Find where the given text appears and provide that cell's center as (x, y) coordinate. 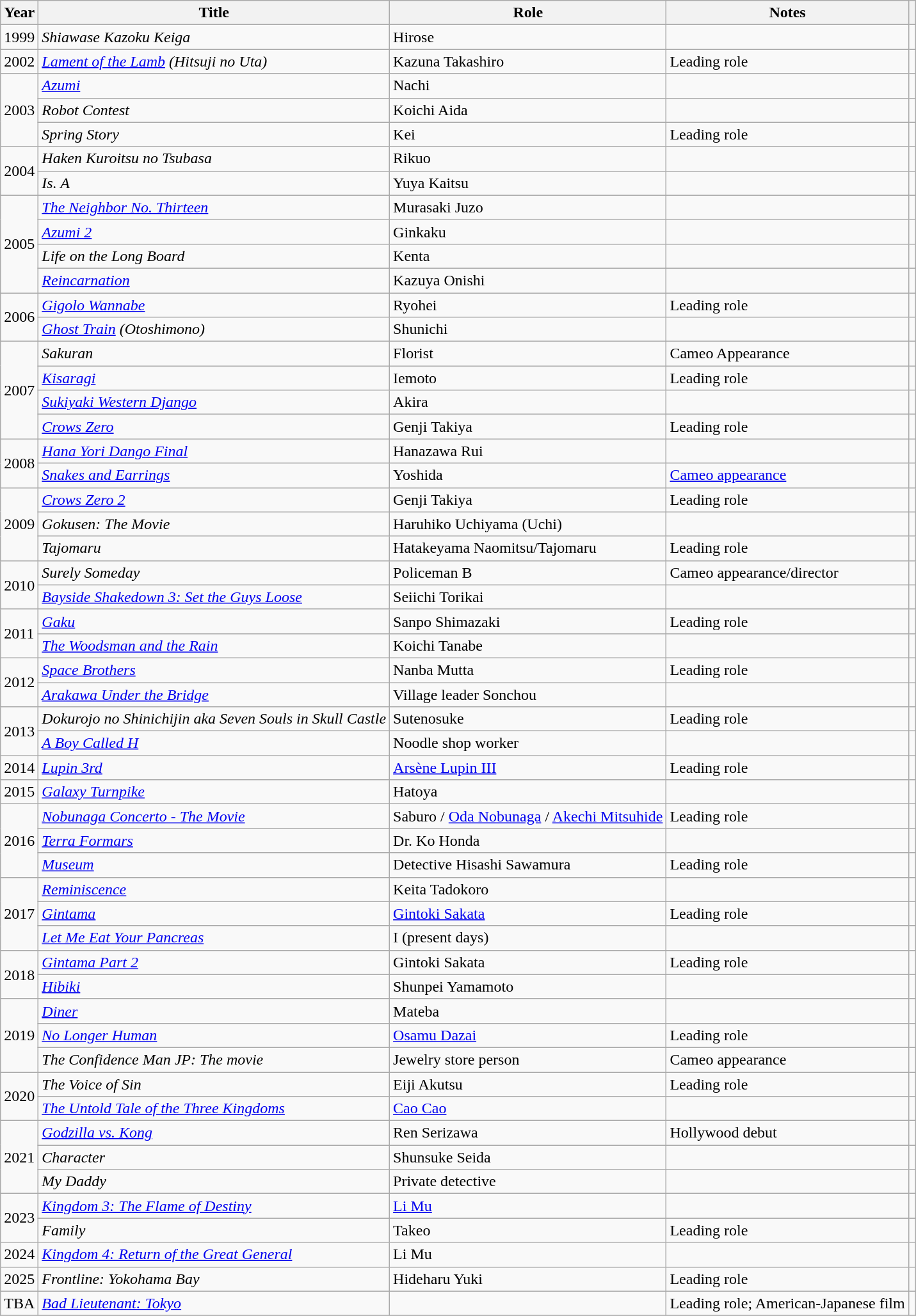
Gaku (214, 621)
2015 (19, 792)
Noodle shop worker (528, 743)
2018 (19, 974)
Lupin 3rd (214, 768)
Hatoya (528, 792)
2020 (19, 1097)
2003 (19, 110)
2012 (19, 682)
The Woodsman and the Rain (214, 646)
Crows Zero 2 (214, 500)
Ren Serizawa (528, 1133)
Shiawase Kazoku Keiga (214, 37)
Yuya Kaitsu (528, 183)
Gintama (214, 914)
2025 (19, 1279)
Snakes and Earrings (214, 475)
Reminiscence (214, 889)
Jewelry store person (528, 1059)
The Confidence Man JP: The movie (214, 1059)
Kazuna Takashiro (528, 61)
Arakawa Under the Bridge (214, 694)
Haruhiko Uchiyama (Uchi) (528, 524)
Spring Story (214, 134)
Tajomaru (214, 548)
Family (214, 1230)
Kingdom 3: The Flame of Destiny (214, 1206)
Notes (787, 13)
Hana Yori Dango Final (214, 451)
2013 (19, 731)
Cao Cao (528, 1109)
Lament of the Lamb (Hitsuji no Uta) (214, 61)
Kei (528, 134)
Character (214, 1157)
2006 (19, 317)
Hatakeyama Naomitsu/Tajomaru (528, 548)
No Longer Human (214, 1035)
Crows Zero (214, 427)
Kingdom 4: Return of the Great General (214, 1255)
Detective Hisashi Sawamura (528, 865)
2016 (19, 841)
Murasaki Juzo (528, 207)
Dr. Ko Honda (528, 841)
The Voice of Sin (214, 1084)
Koichi Tanabe (528, 646)
Shunsuke Seida (528, 1157)
The Neighbor No. Thirteen (214, 207)
Arsène Lupin III (528, 768)
Is. A (214, 183)
Hollywood debut (787, 1133)
Keita Tadokoro (528, 889)
Rikuo (528, 159)
Kazuya Onishi (528, 280)
Gokusen: The Movie (214, 524)
2021 (19, 1157)
Private detective (528, 1182)
Role (528, 13)
Sukiyaki Western Django (214, 402)
2017 (19, 914)
Nobunaga Concerto - The Movie (214, 816)
Nachi (528, 86)
2005 (19, 244)
Sanpo Shimazaki (528, 621)
Eiji Akutsu (528, 1084)
Terra Formars (214, 841)
Diner (214, 1011)
Azumi (214, 86)
Hideharu Yuki (528, 1279)
Cameo appearance/director (787, 573)
Year (19, 13)
Policeman B (528, 573)
2024 (19, 1255)
Life on the Long Board (214, 256)
Hanazawa Rui (528, 451)
Title (214, 13)
Nanba Mutta (528, 670)
Ghost Train (Otoshimono) (214, 329)
Cameo Appearance (787, 354)
2019 (19, 1035)
Gintama Part 2 (214, 962)
Osamu Dazai (528, 1035)
Shunichi (528, 329)
Seiichi Torikai (528, 597)
Leading role; American-Japanese film (787, 1303)
Surely Someday (214, 573)
2007 (19, 390)
The Untold Tale of the Three Kingdoms (214, 1109)
Hibiki (214, 987)
Space Brothers (214, 670)
Bayside Shakedown 3: Set the Guys Loose (214, 597)
Gigolo Wannabe (214, 305)
Iemoto (528, 378)
Koichi Aida (528, 110)
Museum (214, 865)
2002 (19, 61)
2004 (19, 171)
2011 (19, 633)
Shunpei Yamamoto (528, 987)
Village leader Sonchou (528, 694)
2023 (19, 1218)
Robot Contest (214, 110)
Bad Lieutenant: Tokyo (214, 1303)
Florist (528, 354)
Saburo / Oda Nobunaga / Akechi Mitsuhide (528, 816)
My Daddy (214, 1182)
Sakuran (214, 354)
Sutenosuke (528, 719)
A Boy Called H (214, 743)
Frontline: Yokohama Bay (214, 1279)
Godzilla vs. Kong (214, 1133)
Hirose (528, 37)
Haken Kuroitsu no Tsubasa (214, 159)
2008 (19, 463)
Galaxy Turnpike (214, 792)
Akira (528, 402)
Dokurojo no Shinichijin aka Seven Souls in Skull Castle (214, 719)
1999 (19, 37)
Takeo (528, 1230)
I (present days) (528, 938)
Kisaragi (214, 378)
Kenta (528, 256)
Mateba (528, 1011)
Yoshida (528, 475)
2014 (19, 768)
TBA (19, 1303)
2009 (19, 524)
Reincarnation (214, 280)
2010 (19, 585)
Ginkaku (528, 232)
Ryohei (528, 305)
Azumi 2 (214, 232)
Let Me Eat Your Pancreas (214, 938)
